Identify which cell holds the provided text, then report its (X, Y) central coordinate. 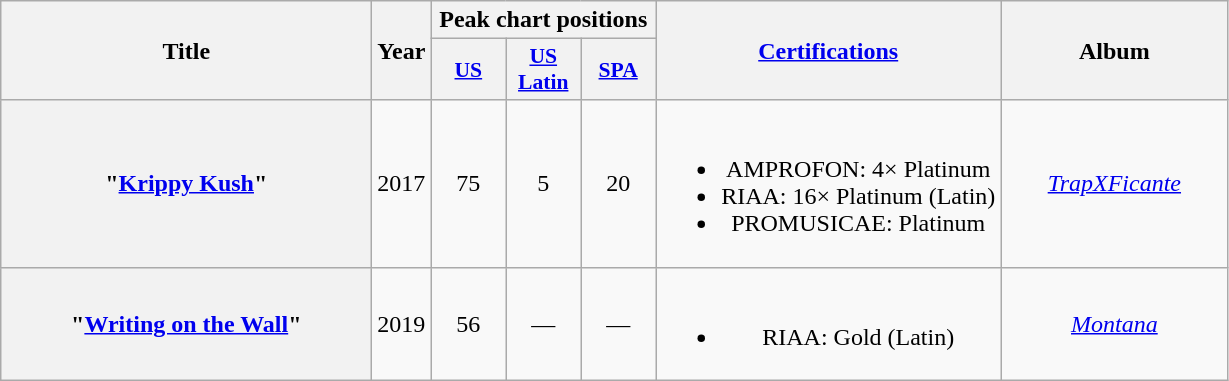
SPA (618, 70)
75 (468, 184)
TrapXFicante (1114, 184)
56 (468, 324)
20 (618, 184)
Year (402, 50)
Peak chart positions (544, 20)
2017 (402, 184)
Album (1114, 50)
Title (186, 50)
USLatin (544, 70)
5 (544, 184)
"Krippy Kush" (186, 184)
2019 (402, 324)
Montana (1114, 324)
Certifications (828, 50)
US (468, 70)
RIAA: Gold (Latin) (828, 324)
AMPROFON: 4× PlatinumRIAA: 16× Platinum (Latin)PROMUSICAE: Platinum (828, 184)
"Writing on the Wall" (186, 324)
